Pinpoint the cell where the given text exists, returning its (x, y) midpoint coordinate. 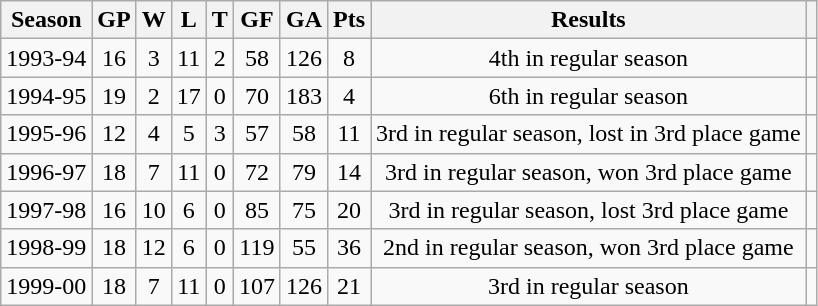
17 (188, 96)
T (220, 20)
55 (304, 248)
75 (304, 210)
4th in regular season (589, 58)
3rd in regular season, lost in 3rd place game (589, 134)
70 (256, 96)
L (188, 20)
6th in regular season (589, 96)
14 (350, 172)
3rd in regular season (589, 286)
1994-95 (46, 96)
1998-99 (46, 248)
Results (589, 20)
3rd in regular season, lost 3rd place game (589, 210)
3rd in regular season, won 3rd place game (589, 172)
183 (304, 96)
36 (350, 248)
Pts (350, 20)
119 (256, 248)
20 (350, 210)
57 (256, 134)
72 (256, 172)
10 (154, 210)
85 (256, 210)
19 (114, 96)
GF (256, 20)
GA (304, 20)
1993-94 (46, 58)
107 (256, 286)
2nd in regular season, won 3rd place game (589, 248)
W (154, 20)
1996-97 (46, 172)
1999-00 (46, 286)
8 (350, 58)
21 (350, 286)
GP (114, 20)
79 (304, 172)
1995-96 (46, 134)
1997-98 (46, 210)
5 (188, 134)
Season (46, 20)
